Pinpoint the cell where the given text exists, returning its (x, y) midpoint coordinate. 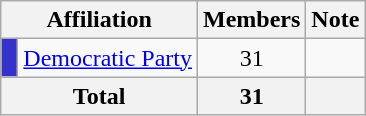
Members (251, 20)
Affiliation (100, 20)
Note (336, 20)
Democratic Party (108, 58)
Total (100, 96)
